Return [X, Y] of the center of cell containing provided text 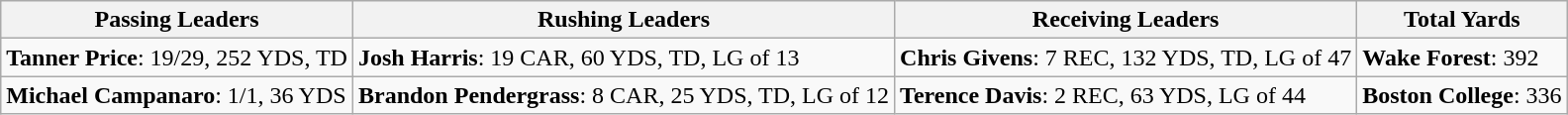
Tanner Price: 19/29, 252 YDS, TD [177, 57]
Passing Leaders [177, 20]
Boston College: 336 [1462, 95]
Wake Forest: 392 [1462, 57]
Receiving Leaders [1127, 20]
Rushing Leaders [624, 20]
Brandon Pendergrass: 8 CAR, 25 YDS, TD, LG of 12 [624, 95]
Total Yards [1462, 20]
Josh Harris: 19 CAR, 60 YDS, TD, LG of 13 [624, 57]
Terence Davis: 2 REC, 63 YDS, LG of 44 [1127, 95]
Michael Campanaro: 1/1, 36 YDS [177, 95]
Chris Givens: 7 REC, 132 YDS, TD, LG of 47 [1127, 57]
